Detect which cell encompasses the target text, then output its [X, Y] center coordinate. 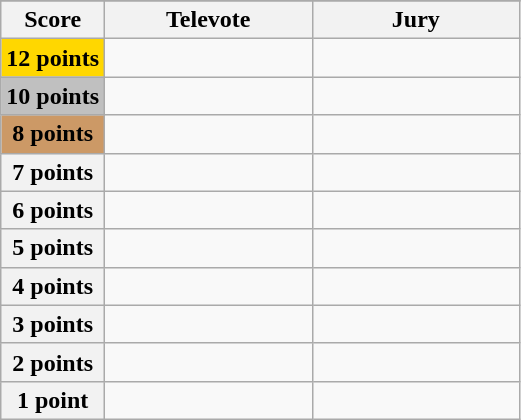
10 points [53, 96]
1 point [53, 400]
5 points [53, 248]
3 points [53, 324]
2 points [53, 362]
6 points [53, 210]
Televote [209, 20]
8 points [53, 134]
Score [53, 20]
7 points [53, 172]
12 points [53, 58]
Jury [416, 20]
4 points [53, 286]
